From the cell containing the given text, extract its center point as [x, y] coordinate. 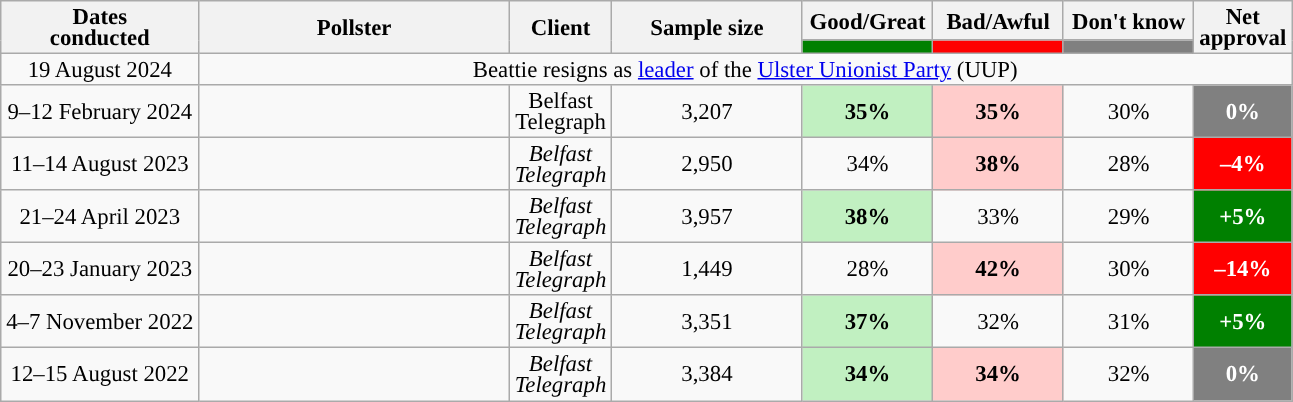
31% [1128, 322]
Sample size [708, 28]
3,957 [708, 216]
Bad/Awful [998, 20]
33% [998, 216]
Good/Great [868, 20]
29% [1128, 216]
Datesconducted [100, 28]
Client [560, 28]
1,449 [708, 270]
3,207 [708, 112]
Pollster [354, 28]
11–14 August 2023 [100, 164]
9–12 February 2024 [100, 112]
42% [998, 270]
Net approval [1243, 28]
–4% [1243, 164]
21–24 April 2023 [100, 216]
2,950 [708, 164]
4–7 November 2022 [100, 322]
3,384 [708, 374]
37% [868, 322]
12–15 August 2022 [100, 374]
20–23 January 2023 [100, 270]
19 August 2024 [100, 70]
Don't know [1128, 20]
3,351 [708, 322]
–14% [1243, 270]
Beattie resigns as leader of the Ulster Unionist Party (UUP) [746, 70]
